Find where the given text appears and provide that cell's center as [X, Y] coordinate. 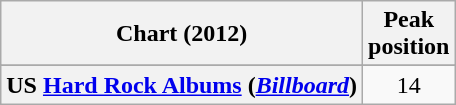
14 [409, 85]
US Hard Rock Albums (Billboard) [182, 85]
Peak position [409, 34]
Chart (2012) [182, 34]
